Search for the cell housing the specified text and yield its [X, Y] center coordinate. 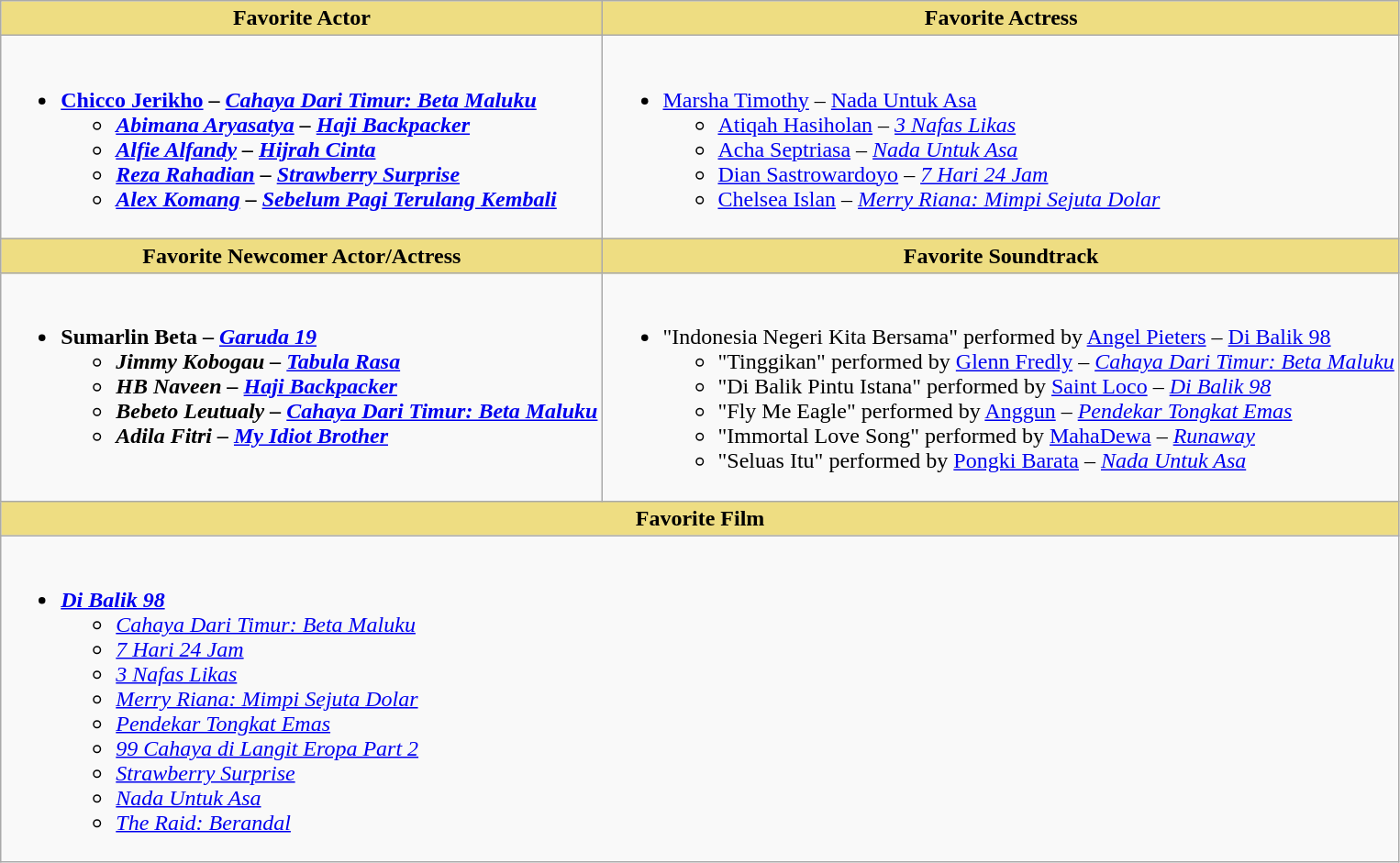
Favorite Soundtrack [1001, 256]
Favorite Film [701, 518]
Favorite Newcomer Actor/Actress [302, 256]
Favorite Actress [1001, 18]
Favorite Actor [302, 18]
